Output the [X, Y] coordinate of the center of the cell containing the given text.  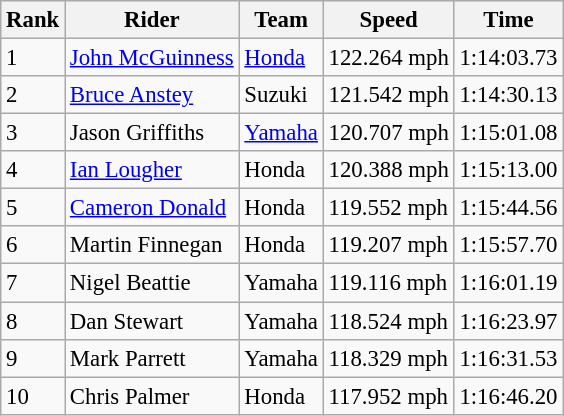
9 [33, 358]
117.952 mph [388, 396]
Bruce Anstey [152, 95]
Rank [33, 20]
Cameron Donald [152, 208]
2 [33, 95]
1:15:44.56 [508, 208]
8 [33, 321]
1:14:30.13 [508, 95]
Jason Griffiths [152, 133]
7 [33, 283]
1 [33, 58]
10 [33, 396]
Rider [152, 20]
121.542 mph [388, 95]
Suzuki [281, 95]
Chris Palmer [152, 396]
6 [33, 245]
118.329 mph [388, 358]
John McGuinness [152, 58]
5 [33, 208]
1:15:01.08 [508, 133]
120.388 mph [388, 170]
Martin Finnegan [152, 245]
Nigel Beattie [152, 283]
Time [508, 20]
3 [33, 133]
1:14:03.73 [508, 58]
4 [33, 170]
Team [281, 20]
1:16:46.20 [508, 396]
118.524 mph [388, 321]
1:16:01.19 [508, 283]
119.207 mph [388, 245]
122.264 mph [388, 58]
Speed [388, 20]
119.116 mph [388, 283]
1:16:23.97 [508, 321]
1:15:13.00 [508, 170]
119.552 mph [388, 208]
Mark Parrett [152, 358]
120.707 mph [388, 133]
Ian Lougher [152, 170]
Dan Stewart [152, 321]
1:15:57.70 [508, 245]
1:16:31.53 [508, 358]
